Determine the [x, y] coordinate at the center of the cell enclosing the given text.  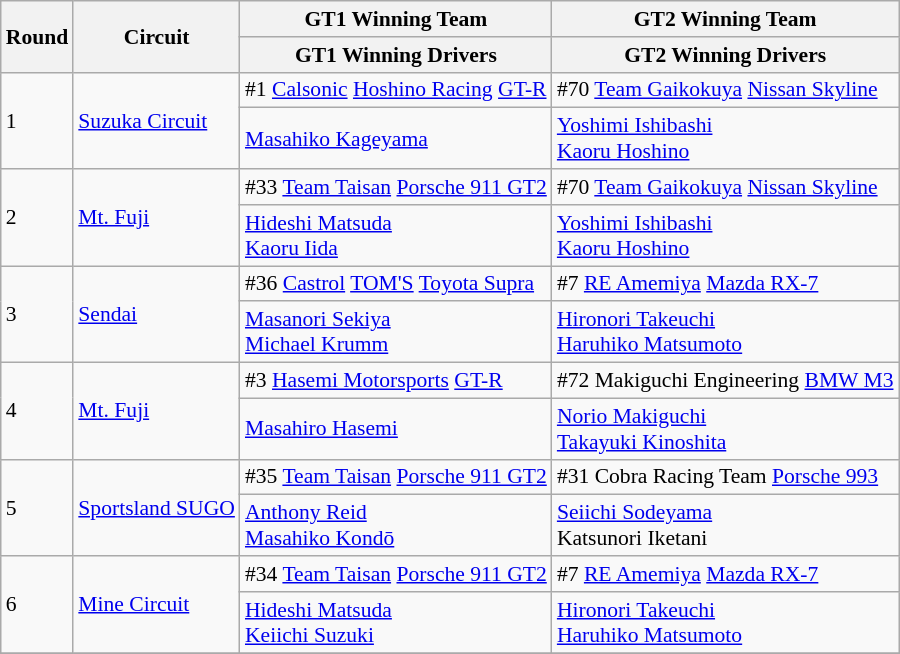
Circuit [156, 36]
Masahiro Hasemi [396, 428]
Anthony Reid Masahiko Kondō [396, 526]
GT2 Winning Drivers [726, 55]
#35 Team Taisan Porsche 911 GT2 [396, 477]
GT2 Winning Team [726, 19]
#34 Team Taisan Porsche 911 GT2 [396, 574]
Suzuka Circuit [156, 120]
5 [38, 508]
#72 Makiguchi Engineering BMW M3 [726, 381]
Masahiko Kageyama [396, 138]
Seiichi Sodeyama Katsunori Iketani [726, 526]
#33 Team Taisan Porsche 911 GT2 [396, 187]
Masanori Sekiya Michael Krumm [396, 332]
Round [38, 36]
3 [38, 314]
2 [38, 218]
4 [38, 412]
#3 Hasemi Motorsports GT-R [396, 381]
Sportsland SUGO [156, 508]
GT1 Winning Team [396, 19]
#1 Calsonic Hoshino Racing GT-R [396, 90]
#36 Castrol TOM'S Toyota Supra [396, 284]
Norio Makiguchi Takayuki Kinoshita [726, 428]
1 [38, 120]
Sendai [156, 314]
GT1 Winning Drivers [396, 55]
Mine Circuit [156, 604]
Hideshi Matsuda Kaoru Iida [396, 236]
Hideshi Matsuda Keiichi Suzuki [396, 622]
6 [38, 604]
#31 Cobra Racing Team Porsche 993 [726, 477]
